Pinpoint the cell where the given text exists, returning its (X, Y) midpoint coordinate. 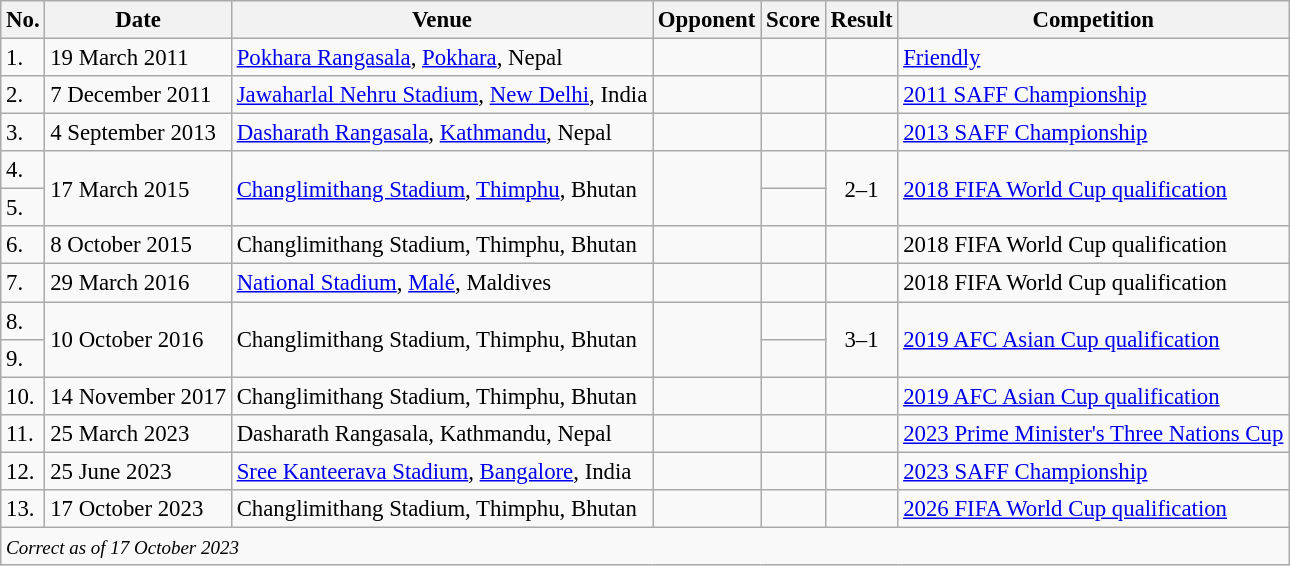
7 December 2011 (138, 95)
2023 Prime Minister's Three Nations Cup (1094, 433)
No. (23, 20)
29 March 2016 (138, 283)
Competition (1094, 20)
Opponent (707, 20)
Score (794, 20)
5. (23, 208)
Jawaharlal Nehru Stadium, New Delhi, India (442, 95)
Result (862, 20)
6. (23, 245)
2–1 (862, 188)
8. (23, 321)
3–1 (862, 340)
17 March 2015 (138, 188)
2013 SAFF Championship (1094, 133)
9. (23, 358)
Sree Kanteerava Stadium, Bangalore, India (442, 471)
8 October 2015 (138, 245)
19 March 2011 (138, 58)
4 September 2013 (138, 133)
14 November 2017 (138, 396)
1. (23, 58)
10 October 2016 (138, 340)
Correct as of 17 October 2023 (645, 546)
National Stadium, Malé, Maldives (442, 283)
2011 SAFF Championship (1094, 95)
4. (23, 170)
3. (23, 133)
25 March 2023 (138, 433)
11. (23, 433)
Friendly (1094, 58)
12. (23, 471)
13. (23, 509)
2026 FIFA World Cup qualification (1094, 509)
7. (23, 283)
17 October 2023 (138, 509)
2023 SAFF Championship (1094, 471)
10. (23, 396)
Pokhara Rangasala, Pokhara, Nepal (442, 58)
Venue (442, 20)
25 June 2023 (138, 471)
2. (23, 95)
Date (138, 20)
